Search for the cell housing the specified text and yield its [x, y] center coordinate. 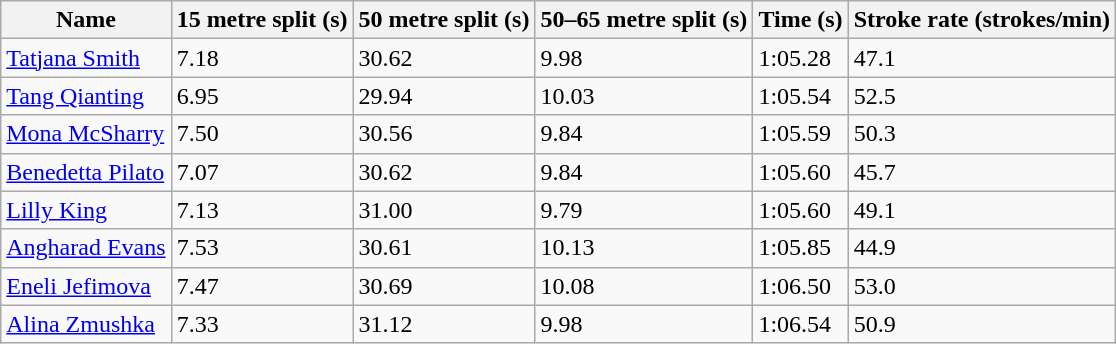
50.3 [982, 134]
1:05.28 [800, 58]
49.1 [982, 210]
Angharad Evans [86, 248]
29.94 [444, 96]
7.50 [262, 134]
1:05.59 [800, 134]
Tang Qianting [86, 96]
Alina Zmushka [86, 324]
53.0 [982, 286]
7.47 [262, 286]
44.9 [982, 248]
7.13 [262, 210]
1:05.54 [800, 96]
47.1 [982, 58]
Name [86, 20]
31.00 [444, 210]
50 metre split (s) [444, 20]
52.5 [982, 96]
45.7 [982, 172]
7.07 [262, 172]
1:06.50 [800, 286]
10.03 [644, 96]
6.95 [262, 96]
10.08 [644, 286]
Stroke rate (strokes/min) [982, 20]
7.18 [262, 58]
15 metre split (s) [262, 20]
9.79 [644, 210]
10.13 [644, 248]
30.56 [444, 134]
1:05.85 [800, 248]
Mona McSharry [86, 134]
7.33 [262, 324]
50.9 [982, 324]
7.53 [262, 248]
Benedetta Pilato [86, 172]
30.69 [444, 286]
50–65 metre split (s) [644, 20]
30.61 [444, 248]
Lilly King [86, 210]
Eneli Jefimova [86, 286]
Tatjana Smith [86, 58]
1:06.54 [800, 324]
Time (s) [800, 20]
31.12 [444, 324]
